Scan for the cell matching the given text and deliver its (X, Y) coordinate at center. 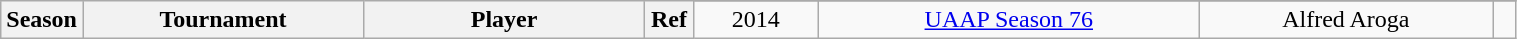
Season (42, 20)
Player (504, 20)
2014 (756, 20)
Ref (670, 20)
Alfred Aroga (1346, 20)
Tournament (222, 20)
UAAP Season 76 (1008, 20)
